Search for the cell housing the specified text and yield its (X, Y) center coordinate. 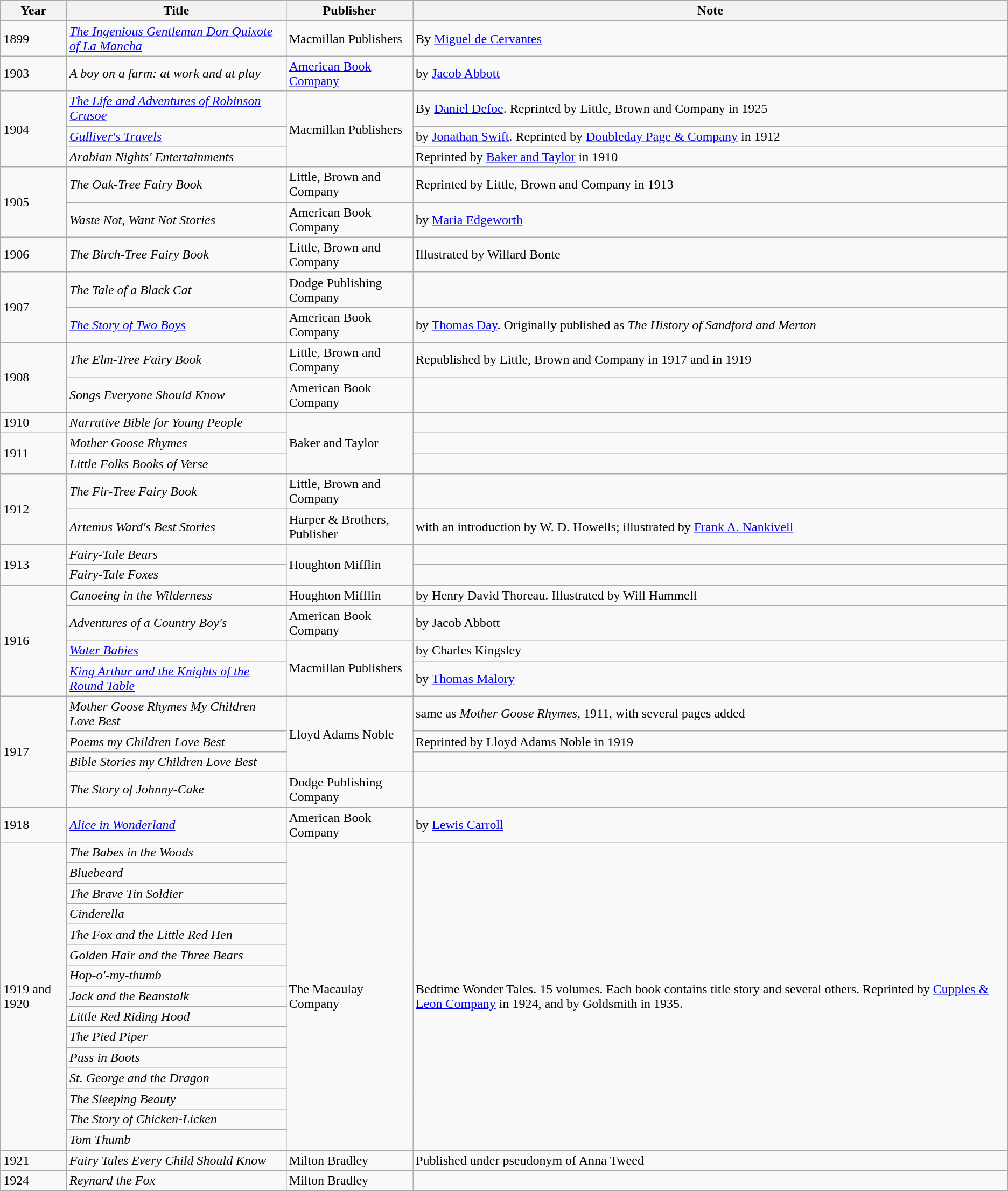
by Lewis Carroll (711, 824)
Golden Hair and the Three Bears (177, 955)
Mother Goose Rhymes My Children Love Best (177, 713)
same as Mother Goose Rhymes, 1911, with several pages added (711, 713)
By Daniel Defoe. Reprinted by Little, Brown and Company in 1925 (711, 109)
1899 (33, 39)
1919 and 1920 (33, 997)
1907 (33, 307)
by Thomas Malory (711, 679)
The Birch-Tree Fairy Book (177, 254)
Songs Everyone Should Know (177, 394)
By Miguel de Cervantes (711, 39)
Baker and Taylor (349, 443)
Cinderella (177, 914)
Fairy-Tale Foxes (177, 575)
1912 (33, 509)
Bible Stories my Children Love Best (177, 762)
by Maria Edgeworth (711, 220)
The Macaulay Company (349, 997)
1903 (33, 73)
Publisher (349, 11)
The Sleeping Beauty (177, 1098)
1918 (33, 824)
The Ingenious Gentleman Don Quixote of La Mancha (177, 39)
Jack and the Beanstalk (177, 996)
Year (33, 11)
Adventures of a Country Boy's (177, 623)
1921 (33, 1160)
The Fir-Tree Fairy Book (177, 491)
Fairy Tales Every Child Should Know (177, 1160)
1917 (33, 751)
Mother Goose Rhymes (177, 443)
The Oak-Tree Fairy Book (177, 184)
Illustrated by Willard Bonte (711, 254)
Water Babies (177, 651)
Reynard the Fox (177, 1181)
Canoeing in the Wilderness (177, 595)
Lloyd Adams Noble (349, 734)
Narrative Bible for Young People (177, 423)
Puss in Boots (177, 1057)
1911 (33, 454)
Harper & Brothers, Publisher (349, 527)
Poems my Children Love Best (177, 741)
King Arthur and the Knights of the Round Table (177, 679)
A boy on a farm: at work and at play (177, 73)
Little Red Riding Hood (177, 1016)
The Pied Piper (177, 1037)
The Story of Two Boys (177, 324)
Published under pseudonym of Anna Tweed (711, 1160)
Reprinted by Baker and Taylor in 1910 (711, 157)
by Jonathan Swift. Reprinted by Doubleday Page & Company in 1912 (711, 136)
1906 (33, 254)
Title (177, 11)
1913 (33, 565)
The Elm-Tree Fairy Book (177, 360)
Tom Thumb (177, 1139)
St. George and the Dragon (177, 1078)
Hop-o'-my-thumb (177, 976)
by Thomas Day. Originally published as The History of Sandford and Merton (711, 324)
The Tale of a Black Cat (177, 290)
Reprinted by Lloyd Adams Noble in 1919 (711, 741)
Reprinted by Little, Brown and Company in 1913 (711, 184)
Arabian Nights' Entertainments (177, 157)
Alice in Wonderland (177, 824)
1905 (33, 202)
by Charles Kingsley (711, 651)
The Life and Adventures of Robinson Crusoe (177, 109)
1924 (33, 1181)
The Story of Chicken-Licken (177, 1119)
Bluebeard (177, 873)
Fairy-Tale Bears (177, 554)
Artemus Ward's Best Stories (177, 527)
1908 (33, 377)
1904 (33, 129)
by Henry David Thoreau. Illustrated by Will Hammell (711, 595)
The Story of Johnny-Cake (177, 790)
The Brave Tin Soldier (177, 894)
The Fox and the Little Red Hen (177, 935)
with an introduction by W. D. Howells; illustrated by Frank A. Nankivell (711, 527)
Little Folks Books of Verse (177, 464)
Note (711, 11)
1916 (33, 640)
1910 (33, 423)
The Babes in the Woods (177, 853)
Waste Not, Want Not Stories (177, 220)
Gulliver's Travels (177, 136)
Republished by Little, Brown and Company in 1917 and in 1919 (711, 360)
